Capture the cell that displays the provided text and extract its (X, Y) central coordinate. 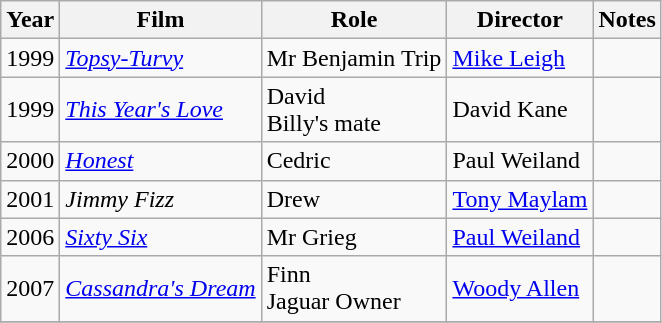
2006 (30, 237)
David Kane (520, 110)
Drew (354, 199)
2000 (30, 161)
Year (30, 20)
Mike Leigh (520, 58)
Cassandra's Dream (160, 288)
Director (520, 20)
Sixty Six (160, 237)
Mr Benjamin Trip (354, 58)
Role (354, 20)
Tony Maylam (520, 199)
Cedric (354, 161)
Film (160, 20)
2001 (30, 199)
Honest (160, 161)
FinnJaguar Owner (354, 288)
Notes (627, 20)
Woody Allen (520, 288)
Topsy-Turvy (160, 58)
Jimmy Fizz (160, 199)
2007 (30, 288)
DavidBilly's mate (354, 110)
This Year's Love (160, 110)
Mr Grieg (354, 237)
